For the text-containing cell, return its midpoint in (X, Y) coordinate format. 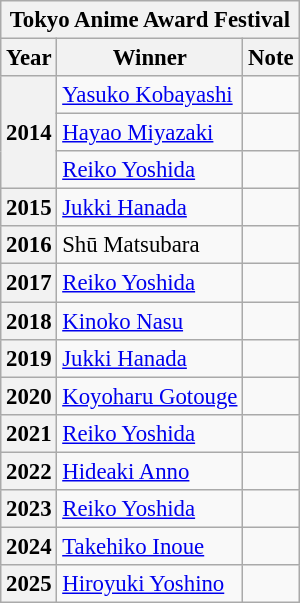
Shū Matsubara (150, 245)
2024 (29, 546)
2025 (29, 584)
Tokyo Anime Award Festival (150, 20)
Takehiko Inoue (150, 546)
2019 (29, 358)
Note (271, 58)
2016 (29, 245)
Winner (150, 58)
Year (29, 58)
Hayao Miyazaki (150, 133)
2022 (29, 471)
2015 (29, 208)
2023 (29, 509)
2018 (29, 321)
2017 (29, 283)
Hideaki Anno (150, 471)
2020 (29, 396)
Kinoko Nasu (150, 321)
2021 (29, 433)
Yasuko Kobayashi (150, 95)
2014 (29, 132)
Koyoharu Gotouge (150, 396)
Hiroyuki Yoshino (150, 584)
